Scan for the cell matching the given text and deliver its (X, Y) coordinate at center. 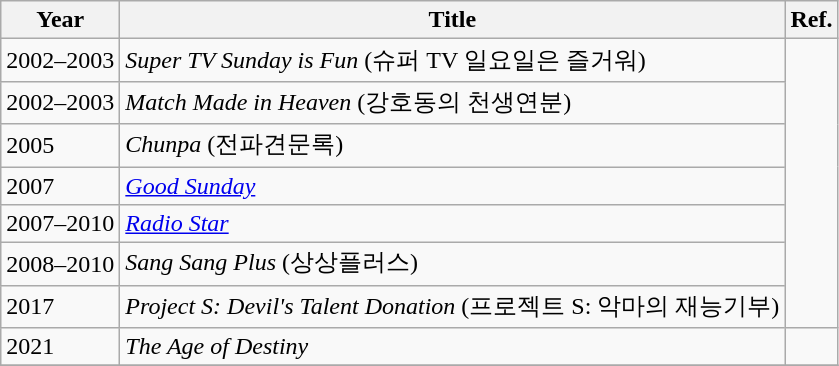
Title (452, 20)
Sang Sang Plus (상상플러스) (452, 264)
Project S: Devil's Talent Donation (프로젝트 S: 악마의 재능기부) (452, 306)
2007–2010 (60, 224)
2007 (60, 185)
The Age of Destiny (452, 347)
Good Sunday (452, 185)
Match Made in Heaven (강호동의 천생연분) (452, 102)
2005 (60, 146)
Radio Star (452, 224)
Super TV Sunday is Fun (슈퍼 TV 일요일은 즐거워) (452, 60)
Chunpa (전파견문록) (452, 146)
Year (60, 20)
2017 (60, 306)
Ref. (812, 20)
2021 (60, 347)
2008–2010 (60, 264)
